Find where the given text appears and provide that cell's center as (X, Y) coordinate. 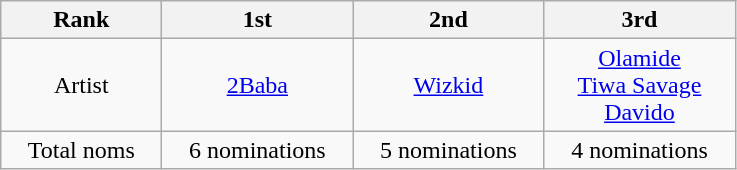
5 nominations (448, 150)
Rank (82, 20)
1st (258, 20)
4 nominations (640, 150)
2nd (448, 20)
Total noms (82, 150)
OlamideTiwa SavageDavido (640, 85)
3rd (640, 20)
Artist (82, 85)
Wizkid (448, 85)
2Baba (258, 85)
6 nominations (258, 150)
